Identify which cell holds the provided text, then report its [X, Y] central coordinate. 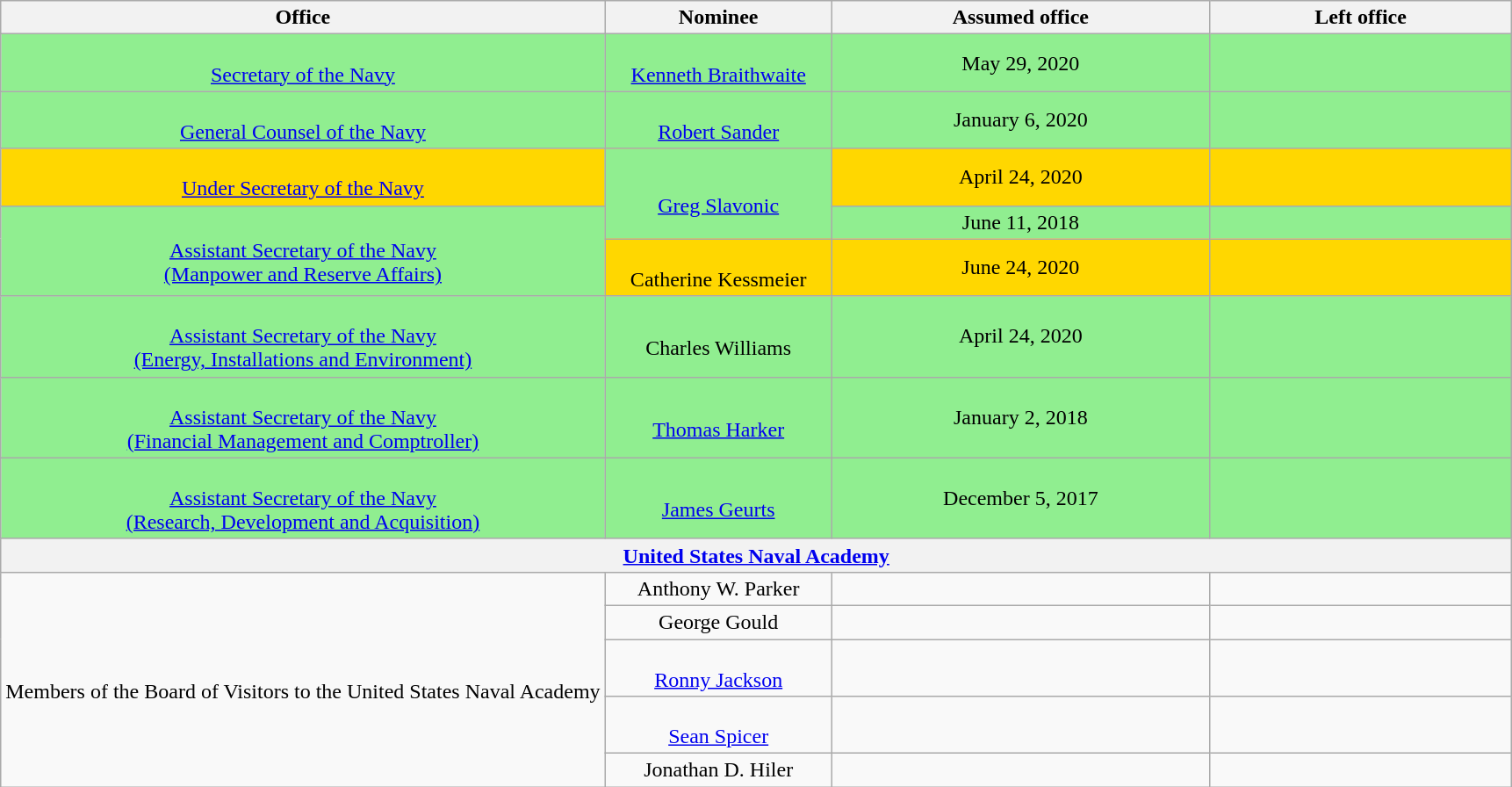
Under Secretary of the Navy [303, 177]
United States Naval Academy [757, 555]
Greg Slavonic [718, 193]
George Gould [718, 622]
Kenneth Braithwaite [718, 63]
General Counsel of the Navy [303, 119]
Thomas Harker [718, 417]
Assistant Secretary of the Navy(Energy, Installations and Environment) [303, 336]
Nominee [718, 18]
Members of the Board of Visitors to the United States Naval Academy [303, 679]
May 29, 2020 [1020, 63]
Robert Sander [718, 119]
Charles Williams [718, 336]
James Geurts [718, 498]
June 24, 2020 [1020, 267]
January 2, 2018 [1020, 417]
Assistant Secretary of the Navy(Financial Management and Comptroller) [303, 417]
Left office [1360, 18]
Sean Spicer [718, 726]
Catherine Kessmeier [718, 267]
Anthony W. Parker [718, 588]
December 5, 2017 [1020, 498]
Assistant Secretary of the Navy(Research, Development and Acquisition) [303, 498]
June 11, 2018 [1020, 222]
January 6, 2020 [1020, 119]
Assumed office [1020, 18]
Ronny Jackson [718, 668]
Office [303, 18]
Secretary of the Navy [303, 63]
Assistant Secretary of the Navy(Manpower and Reserve Affairs) [303, 251]
Jonathan D. Hiler [718, 770]
